For the text-containing cell, return its midpoint in [x, y] coordinate format. 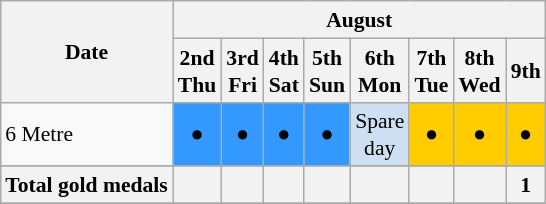
9th [526, 70]
3rdFri [242, 70]
8thWed [479, 70]
2ndThu [198, 70]
August [360, 20]
5thSun [327, 70]
Date [86, 52]
6thMon [380, 70]
7thTue [431, 70]
1 [526, 184]
Total gold medals [86, 184]
4thSat [284, 70]
Spareday [380, 134]
6 Metre [86, 134]
